For the text-containing cell, return its midpoint in (x, y) coordinate format. 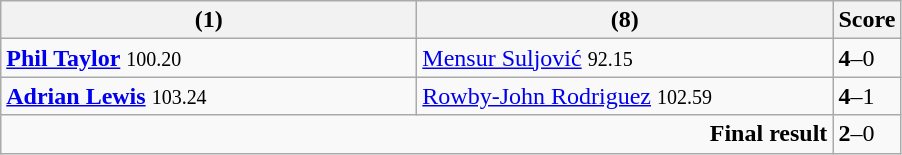
Rowby-John Rodriguez 102.59 (625, 96)
Final result (417, 134)
(1) (209, 20)
Score (867, 20)
Phil Taylor 100.20 (209, 58)
4–1 (867, 96)
(8) (625, 20)
4–0 (867, 58)
Adrian Lewis 103.24 (209, 96)
Mensur Suljović 92.15 (625, 58)
2–0 (867, 134)
